Determine the [x, y] coordinate at the center of the cell enclosing the given text.  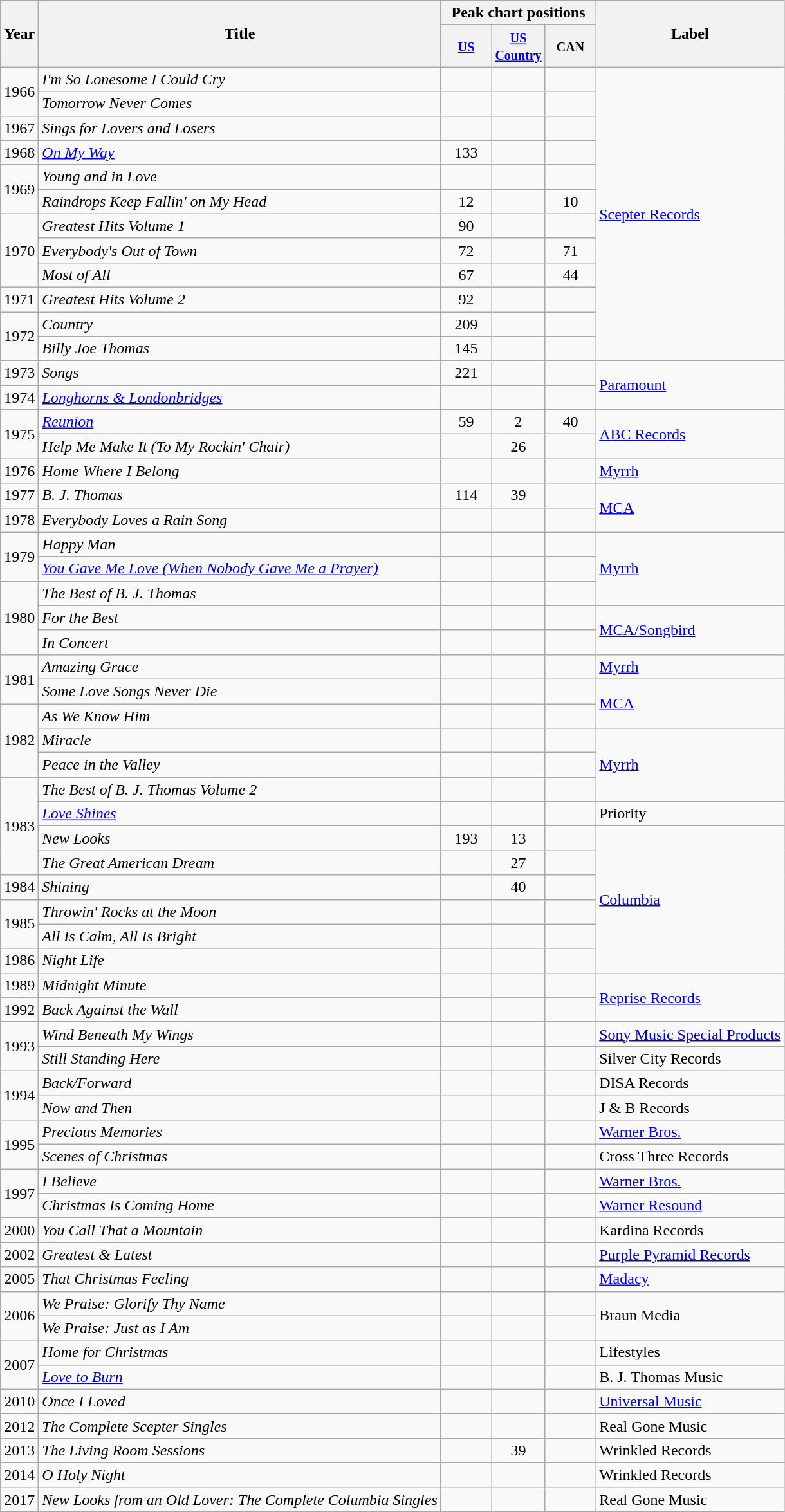
Scepter Records [690, 214]
Scenes of Christmas [240, 1157]
1995 [19, 1145]
Sings for Lovers and Losers [240, 128]
Songs [240, 373]
Home for Christmas [240, 1352]
2012 [19, 1426]
1969 [19, 189]
1968 [19, 152]
13 [519, 838]
CAN [570, 46]
Title [240, 33]
Raindrops Keep Fallin' on My Head [240, 201]
Billy Joe Thomas [240, 349]
Kardina Records [690, 1230]
Once I Loved [240, 1401]
New Looks from an Old Lover: The Complete Columbia Singles [240, 1500]
1997 [19, 1194]
Wind Beneath My Wings [240, 1034]
O Holy Night [240, 1475]
2014 [19, 1475]
1986 [19, 961]
26 [519, 447]
221 [466, 373]
Miracle [240, 741]
92 [466, 299]
10 [570, 201]
2013 [19, 1450]
1989 [19, 985]
1977 [19, 495]
Still Standing Here [240, 1058]
Shining [240, 887]
MCA/Songbird [690, 630]
Love to Burn [240, 1377]
J & B Records [690, 1107]
Universal Music [690, 1401]
You Gave Me Love (When Nobody Gave Me a Prayer) [240, 569]
2006 [19, 1316]
Precious Memories [240, 1132]
Christmas Is Coming Home [240, 1206]
1979 [19, 557]
2010 [19, 1401]
59 [466, 422]
As We Know Him [240, 716]
1973 [19, 373]
1972 [19, 336]
1981 [19, 679]
Now and Then [240, 1107]
I'm So Lonesome I Could Cry [240, 79]
Madacy [690, 1279]
ABC Records [690, 434]
Everybody Loves a Rain Song [240, 520]
The Complete Scepter Singles [240, 1426]
We Praise: Just as I Am [240, 1328]
1966 [19, 91]
2017 [19, 1500]
Young and in Love [240, 177]
1976 [19, 471]
Some Love Songs Never Die [240, 691]
The Best of B. J. Thomas [240, 593]
Greatest Hits Volume 1 [240, 226]
2000 [19, 1230]
Paramount [690, 385]
Midnight Minute [240, 985]
Year [19, 33]
1971 [19, 299]
1985 [19, 924]
The Living Room Sessions [240, 1450]
Back/Forward [240, 1083]
1982 [19, 741]
On My Way [240, 152]
We Praise: Glorify Thy Name [240, 1304]
B. J. Thomas [240, 495]
2007 [19, 1365]
Throwin' Rocks at the Moon [240, 912]
145 [466, 349]
1978 [19, 520]
12 [466, 201]
2005 [19, 1279]
New Looks [240, 838]
Braun Media [690, 1316]
71 [570, 250]
114 [466, 495]
90 [466, 226]
Lifestyles [690, 1352]
Greatest & Latest [240, 1255]
Silver City Records [690, 1058]
Tomorrow Never Comes [240, 104]
Warner Resound [690, 1206]
The Great American Dream [240, 863]
Priority [690, 814]
1980 [19, 618]
1993 [19, 1046]
Love Shines [240, 814]
72 [466, 250]
Peace in the Valley [240, 765]
Most of All [240, 275]
DISA Records [690, 1083]
US [466, 46]
Reunion [240, 422]
1970 [19, 250]
Longhorns & Londonbridges [240, 398]
1967 [19, 128]
US Country [519, 46]
2 [519, 422]
Everybody's Out of Town [240, 250]
For the Best [240, 618]
Columbia [690, 899]
Help Me Make It (To My Rockin' Chair) [240, 447]
Sony Music Special Products [690, 1034]
1984 [19, 887]
All Is Calm, All Is Bright [240, 936]
Home Where I Belong [240, 471]
Reprise Records [690, 997]
1994 [19, 1095]
2002 [19, 1255]
In Concert [240, 642]
That Christmas Feeling [240, 1279]
193 [466, 838]
Purple Pyramid Records [690, 1255]
67 [466, 275]
1983 [19, 826]
Amazing Grace [240, 667]
209 [466, 324]
Country [240, 324]
133 [466, 152]
Night Life [240, 961]
B. J. Thomas Music [690, 1377]
You Call That a Mountain [240, 1230]
27 [519, 863]
1992 [19, 1010]
1974 [19, 398]
Greatest Hits Volume 2 [240, 299]
Cross Three Records [690, 1157]
Back Against the Wall [240, 1010]
The Best of B. J. Thomas Volume 2 [240, 789]
Peak chart positions [518, 13]
44 [570, 275]
Label [690, 33]
Happy Man [240, 544]
I Believe [240, 1181]
1975 [19, 434]
